Return the (x, y) coordinate for the center point of the cell that contains the specified text.  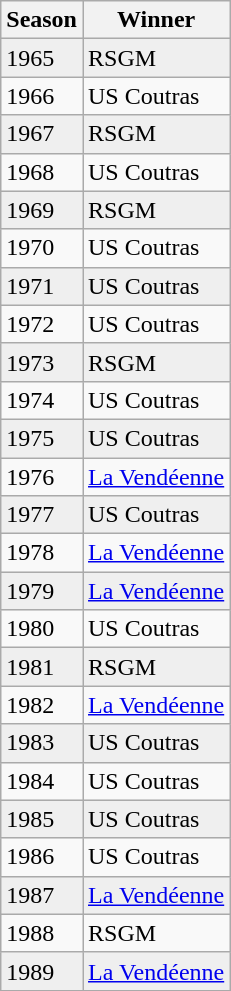
1983 (42, 743)
Winner (156, 20)
1986 (42, 857)
1989 (42, 971)
1973 (42, 362)
1981 (42, 667)
1976 (42, 477)
1969 (42, 210)
1974 (42, 400)
1979 (42, 591)
1975 (42, 438)
1971 (42, 286)
1982 (42, 705)
1967 (42, 134)
1987 (42, 895)
Season (42, 20)
1984 (42, 781)
1966 (42, 96)
1988 (42, 933)
1978 (42, 553)
1965 (42, 58)
1985 (42, 819)
1977 (42, 515)
1968 (42, 172)
1972 (42, 324)
1970 (42, 248)
1980 (42, 629)
